Provide the [x, y] coordinate of the cell's center where the given text is located.  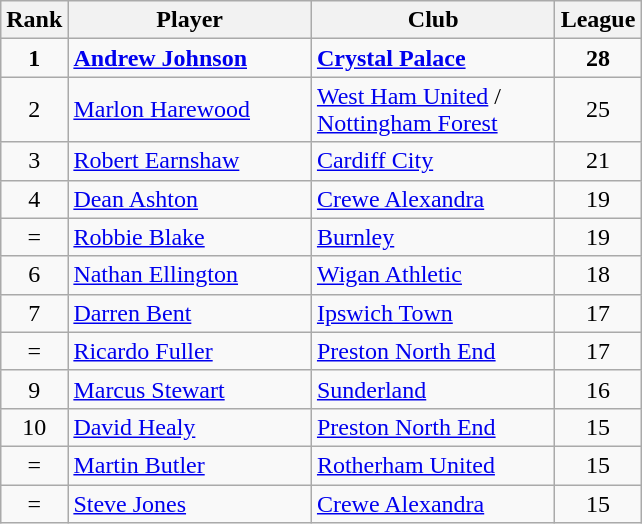
6 [34, 275]
Player [190, 20]
Dean Ashton [190, 199]
Robbie Blake [190, 237]
David Healy [190, 427]
Cardiff City [433, 161]
18 [598, 275]
West Ham United /Nottingham Forest [433, 110]
10 [34, 427]
Sunderland [433, 389]
Rotherham United [433, 465]
9 [34, 389]
2 [34, 110]
28 [598, 58]
Club [433, 20]
Marlon Harewood [190, 110]
Martin Butler [190, 465]
25 [598, 110]
Ipswich Town [433, 313]
Steve Jones [190, 503]
Crystal Palace [433, 58]
Darren Bent [190, 313]
Burnley [433, 237]
1 [34, 58]
Andrew Johnson [190, 58]
3 [34, 161]
League [598, 20]
Robert Earnshaw [190, 161]
21 [598, 161]
4 [34, 199]
7 [34, 313]
Rank [34, 20]
16 [598, 389]
Ricardo Fuller [190, 351]
Wigan Athletic [433, 275]
Marcus Stewart [190, 389]
Nathan Ellington [190, 275]
